Locate the cell with the specified text and output its [x, y] center coordinate. 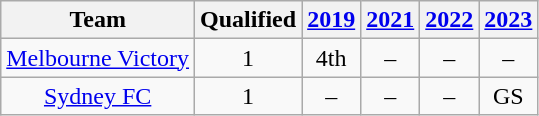
2022 [450, 20]
Melbourne Victory [98, 58]
2021 [390, 20]
2019 [332, 20]
2023 [508, 20]
4th [332, 58]
Qualified [248, 20]
Sydney FC [98, 96]
GS [508, 96]
Team [98, 20]
